From the cell containing the given text, extract its center point as (x, y) coordinate. 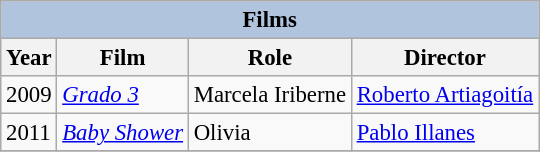
Olivia (270, 133)
2011 (29, 133)
Marcela Iriberne (270, 95)
Roberto Artiagoitía (444, 95)
Role (270, 58)
Pablo Illanes (444, 133)
Grado 3 (122, 95)
Films (270, 20)
Baby Shower (122, 133)
Film (122, 58)
Year (29, 58)
Director (444, 58)
2009 (29, 95)
